Provide the [X, Y] coordinate of the cell's center where the given text is located.  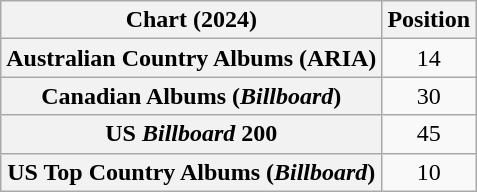
Chart (2024) [192, 20]
10 [429, 172]
Australian Country Albums (ARIA) [192, 58]
US Top Country Albums (Billboard) [192, 172]
30 [429, 96]
14 [429, 58]
Position [429, 20]
Canadian Albums (Billboard) [192, 96]
US Billboard 200 [192, 134]
45 [429, 134]
